Find where the given text appears and provide that cell's center as (x, y) coordinate. 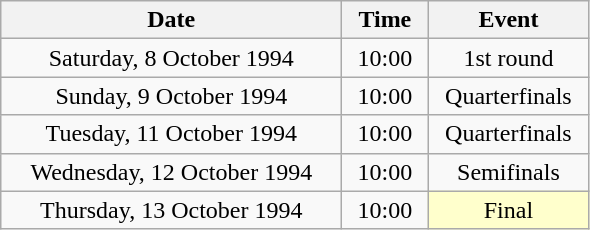
Event (508, 20)
Date (172, 20)
Thursday, 13 October 1994 (172, 210)
Time (385, 20)
Wednesday, 12 October 1994 (172, 172)
1st round (508, 58)
Tuesday, 11 October 1994 (172, 134)
Saturday, 8 October 1994 (172, 58)
Sunday, 9 October 1994 (172, 96)
Final (508, 210)
Semifinals (508, 172)
